Determine the (x, y) coordinate at the center of the cell enclosing the given text.  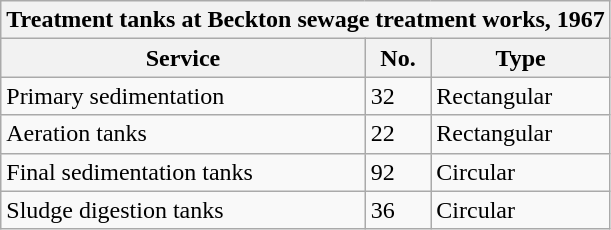
Type (521, 58)
36 (398, 210)
Treatment tanks at Beckton sewage treatment works, 1967 (306, 20)
Service (183, 58)
Primary sedimentation (183, 96)
No. (398, 58)
32 (398, 96)
Sludge digestion tanks (183, 210)
22 (398, 134)
Final sedimentation tanks (183, 172)
Aeration tanks (183, 134)
92 (398, 172)
